Return (X, Y) of the center of cell containing provided text 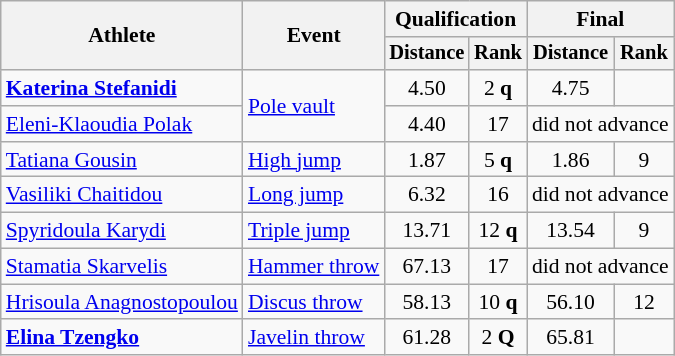
Hammer throw (314, 267)
13.71 (426, 231)
Event (314, 36)
Final (600, 19)
Athlete (122, 36)
6.32 (426, 195)
5 q (498, 160)
56.10 (570, 302)
Discus throw (314, 302)
61.28 (426, 338)
1.86 (570, 160)
4.75 (570, 88)
65.81 (570, 338)
10 q (498, 302)
Triple jump (314, 231)
Tatiana Gousin (122, 160)
12 (644, 302)
Long jump (314, 195)
1.87 (426, 160)
Hrisoula Anagnostopoulou (122, 302)
16 (498, 195)
Elina Tzengko (122, 338)
Pole vault (314, 106)
Eleni-Klaoudia Polak (122, 124)
4.50 (426, 88)
Spyridoula Karydi (122, 231)
Katerina Stefanidi (122, 88)
2 Q (498, 338)
Vasiliki Chaitidou (122, 195)
12 q (498, 231)
High jump (314, 160)
Stamatia Skarvelis (122, 267)
58.13 (426, 302)
Qualification (455, 19)
Javelin throw (314, 338)
4.40 (426, 124)
67.13 (426, 267)
2 q (498, 88)
13.54 (570, 231)
